Identify which cell holds the provided text, then report its (X, Y) central coordinate. 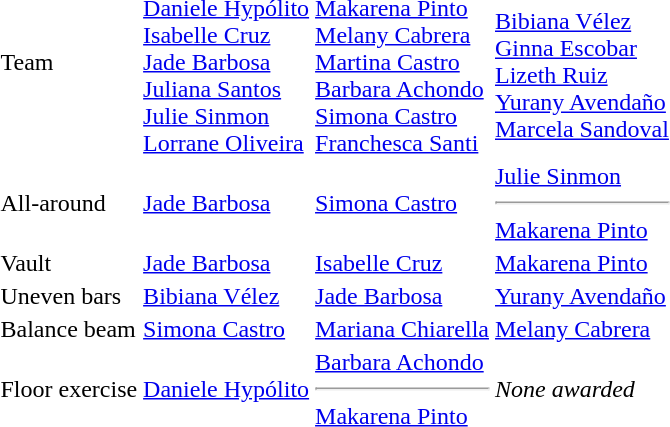
Bibiana Vélez (226, 296)
Mariana Chiarella (402, 329)
Isabelle Cruz (402, 263)
